Locate the cell with the specified text and output its (x, y) center coordinate. 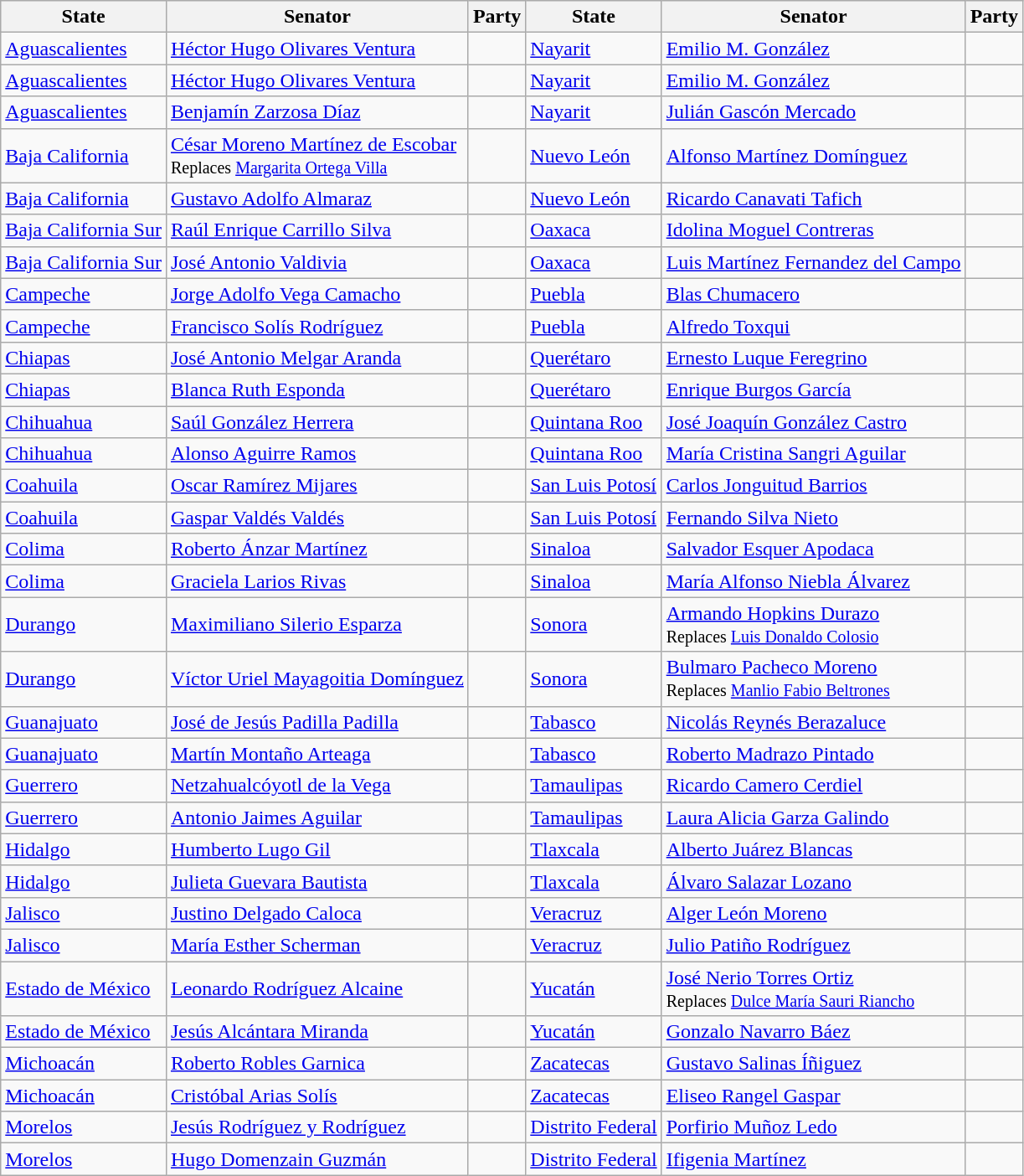
Salvador Esquer Apodaca (814, 549)
Bulmaro Pacheco MorenoReplaces Manlio Fabio Beltrones (814, 678)
Gustavo Salinas Íñiguez (814, 1064)
Leonardo Rodríguez Alcaine (316, 988)
Raúl Enrique Carrillo Silva (316, 230)
Humberto Lugo Gil (316, 849)
Eliseo Rangel Gaspar (814, 1096)
Ifigenia Martínez (814, 1159)
Gonzalo Navarro Báez (814, 1032)
Roberto Robles Garnica (316, 1064)
Hugo Domenzain Guzmán (316, 1159)
María Alfonso Niebla Álvarez (814, 581)
Enrique Burgos García (814, 389)
Alfonso Martínez Domínguez (814, 156)
José Joaquín González Castro (814, 421)
Roberto Madrazo Pintado (814, 754)
Alger León Moreno (814, 913)
Idolina Moguel Contreras (814, 230)
Fernando Silva Nieto (814, 518)
Blas Chumacero (814, 294)
José Antonio Valdivia (316, 262)
José Nerio Torres OrtizReplaces Dulce María Sauri Riancho (814, 988)
José de Jesús Padilla Padilla (316, 722)
Víctor Uriel Mayagoitia Domínguez (316, 678)
Laura Alicia Garza Galindo (814, 818)
Francisco Solís Rodríguez (316, 326)
Blanca Ruth Esponda (316, 389)
Gustavo Adolfo Almaraz (316, 199)
Jorge Adolfo Vega Camacho (316, 294)
Martín Montaño Arteaga (316, 754)
Gaspar Valdés Valdés (316, 518)
Álvaro Salazar Lozano (814, 881)
Netzahualcóyotl de la Vega (316, 786)
Luis Martínez Fernandez del Campo (814, 262)
Alfredo Toxqui (814, 326)
Cristóbal Arias Solís (316, 1096)
Julio Patiño Rodríguez (814, 945)
Julián Gascón Mercado (814, 112)
Antonio Jaimes Aguilar (316, 818)
Armando Hopkins DurazoReplaces Luis Donaldo Colosio (814, 625)
Roberto Ánzar Martínez (316, 549)
Julieta Guevara Bautista (316, 881)
Alberto Juárez Blancas (814, 849)
Alonso Aguirre Ramos (316, 454)
Jesús Alcántara Miranda (316, 1032)
Ricardo Canavati Tafich (814, 199)
Oscar Ramírez Mijares (316, 486)
Benjamín Zarzosa Díaz (316, 112)
María Esther Scherman (316, 945)
Justino Delgado Caloca (316, 913)
Ernesto Luque Feregrino (814, 358)
César Moreno Martínez de EscobarReplaces Margarita Ortega Villa (316, 156)
Carlos Jonguitud Barrios (814, 486)
Nicolás Reynés Berazaluce (814, 722)
Graciela Larios Rivas (316, 581)
Porfirio Muñoz Ledo (814, 1127)
Jesús Rodríguez y Rodríguez (316, 1127)
José Antonio Melgar Aranda (316, 358)
Ricardo Camero Cerdiel (814, 786)
Saúl González Herrera (316, 421)
María Cristina Sangri Aguilar (814, 454)
Maximiliano Silerio Esparza (316, 625)
